Search for the cell housing the specified text and yield its (x, y) center coordinate. 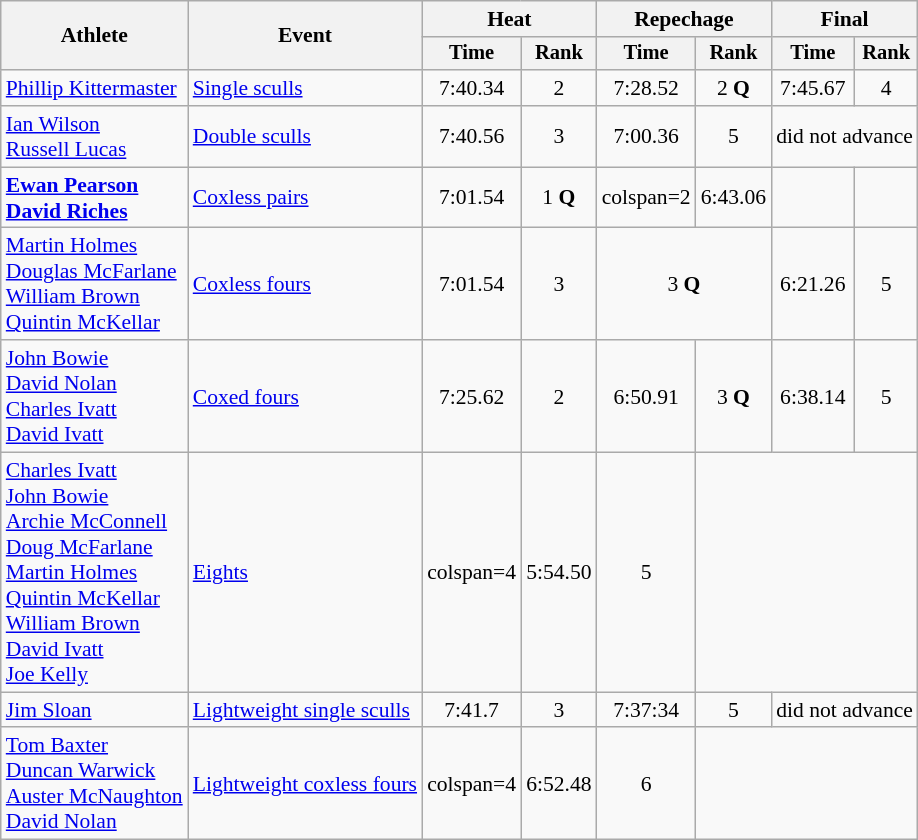
2 Q (734, 88)
Lightweight coxless fours (305, 784)
Charles IvattJohn BowieArchie McConnellDoug McFarlaneMartin HolmesQuintin McKellarWilliam BrownDavid IvattJoe Kelly (94, 573)
6:52.48 (558, 784)
Martin HolmesDouglas McFarlaneWilliam BrownQuintin McKellar (94, 284)
Heat (510, 19)
1 Q (558, 198)
Ian WilsonRussell Lucas (94, 136)
Final (844, 19)
6:38.14 (812, 396)
Tom BaxterDuncan WarwickAuster McNaughtonDavid Nolan (94, 784)
Single sculls (305, 88)
6 (646, 784)
7:40.56 (472, 136)
7:37:34 (646, 710)
colspan=2 (646, 198)
7:28.52 (646, 88)
Coxless pairs (305, 198)
John BowieDavid NolanCharles IvattDavid Ivatt (94, 396)
7:45.67 (812, 88)
4 (886, 88)
5:54.50 (558, 573)
7:41.7 (472, 710)
6:21.26 (812, 284)
Athlete (94, 36)
Lightweight single sculls (305, 710)
Jim Sloan (94, 710)
Eights (305, 573)
7:25.62 (472, 396)
Phillip Kittermaster (94, 88)
Double sculls (305, 136)
6:50.91 (646, 396)
6:43.06 (734, 198)
Event (305, 36)
7:40.34 (472, 88)
Coxless fours (305, 284)
Repechage (684, 19)
Coxed fours (305, 396)
Ewan PearsonDavid Riches (94, 198)
7:00.36 (646, 136)
